For the text-containing cell, return its midpoint in (X, Y) coordinate format. 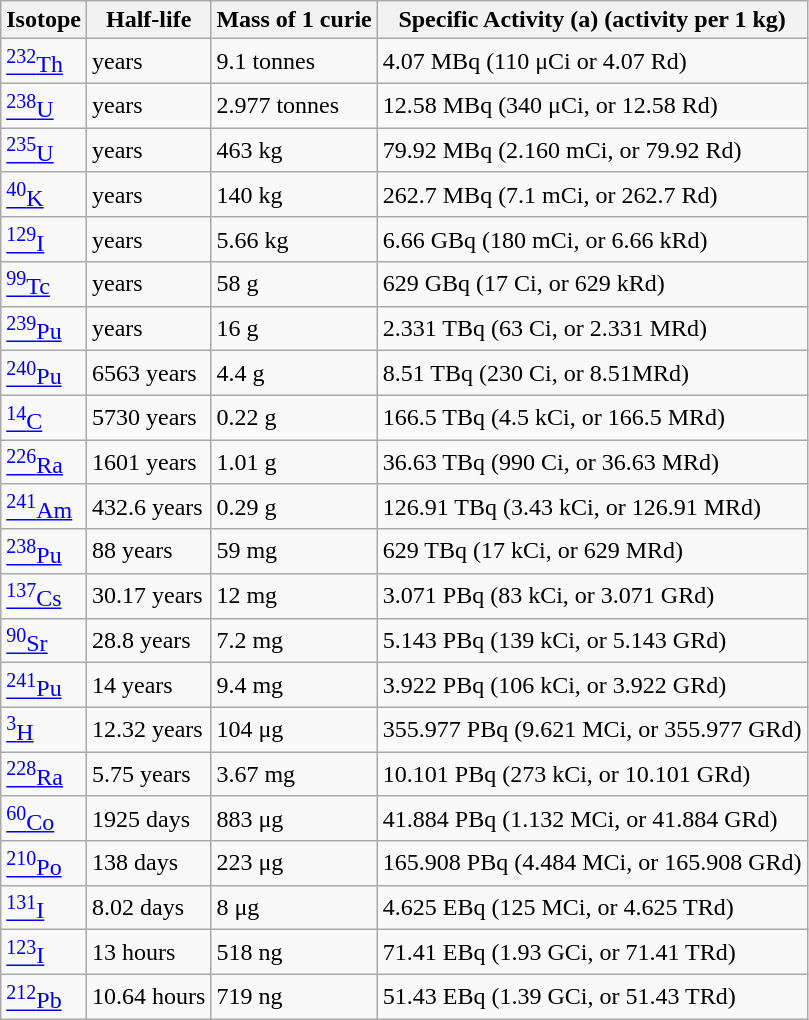
241Pu (44, 686)
Mass of 1 curie (294, 20)
432.6 years (148, 506)
9.1 tonnes (294, 62)
12 mg (294, 596)
223 μg (294, 864)
10.64 hours (148, 996)
28.8 years (148, 640)
59 mg (294, 552)
2.331 TBq (63 Ci, or 2.331 MRd) (592, 328)
166.5 TBq (4.5 kCi, or 166.5 MRd) (592, 418)
12.32 years (148, 730)
99Tc (44, 284)
8 μg (294, 908)
4.07 MBq (110 μCi or 4.07 Rd) (592, 62)
226Ra (44, 462)
0.22 g (294, 418)
40K (44, 194)
14 years (148, 686)
719 ng (294, 996)
238Pu (44, 552)
210Po (44, 864)
6563 years (148, 374)
131I (44, 908)
2.977 tonnes (294, 106)
4.625 EBq (125 MCi, or 4.625 TRd) (592, 908)
60Co (44, 818)
1601 years (148, 462)
71.41 EBq (1.93 GCi, or 71.41 TRd) (592, 952)
232Th (44, 62)
3.922 PBq (106 kCi, or 3.922 GRd) (592, 686)
1.01 g (294, 462)
88 years (148, 552)
36.63 TBq (990 Ci, or 36.63 MRd) (592, 462)
8.02 days (148, 908)
14C (44, 418)
3H (44, 730)
7.2 mg (294, 640)
58 g (294, 284)
228Ra (44, 774)
165.908 PBq (4.484 MCi, or 165.908 GRd) (592, 864)
4.4 g (294, 374)
13 hours (148, 952)
3.67 mg (294, 774)
51.43 EBq (1.39 GCi, or 51.43 TRd) (592, 996)
629 GBq (17 Ci, or 629 kRd) (592, 284)
6.66 GBq (180 mCi, or 6.66 kRd) (592, 240)
8.51 TBq (230 Ci, or 8.51MRd) (592, 374)
463 kg (294, 150)
5730 years (148, 418)
0.29 g (294, 506)
518 ng (294, 952)
16 g (294, 328)
10.101 PBq (273 kCi, or 10.101 GRd) (592, 774)
137Cs (44, 596)
126.91 TBq (3.43 kCi, or 126.91 MRd) (592, 506)
629 TBq (17 kCi, or 629 MRd) (592, 552)
30.17 years (148, 596)
Half-life (148, 20)
883 μg (294, 818)
5.143 PBq (139 kCi, or 5.143 GRd) (592, 640)
Isotope (44, 20)
239Pu (44, 328)
5.66 kg (294, 240)
129I (44, 240)
Specific Activity (a) (activity per 1 kg) (592, 20)
5.75 years (148, 774)
123I (44, 952)
140 kg (294, 194)
79.92 MBq (2.160 mCi, or 79.92 Rd) (592, 150)
235U (44, 150)
355.977 PBq (9.621 MCi, or 355.977 GRd) (592, 730)
238U (44, 106)
9.4 mg (294, 686)
212Pb (44, 996)
1925 days (148, 818)
241Am (44, 506)
41.884 PBq (1.132 MCi, or 41.884 GRd) (592, 818)
104 μg (294, 730)
240Pu (44, 374)
90Sr (44, 640)
262.7 MBq (7.1 mCi, or 262.7 Rd) (592, 194)
3.071 PBq (83 kCi, or 3.071 GRd) (592, 596)
12.58 MBq (340 μCi, or 12.58 Rd) (592, 106)
138 days (148, 864)
